From the cell containing the given text, extract its center point as [x, y] coordinate. 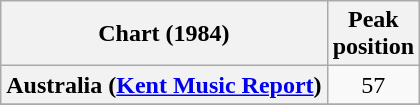
Australia (Kent Music Report) [164, 85]
Peakposition [373, 34]
Chart (1984) [164, 34]
57 [373, 85]
